Search for the cell housing the specified text and yield its (x, y) center coordinate. 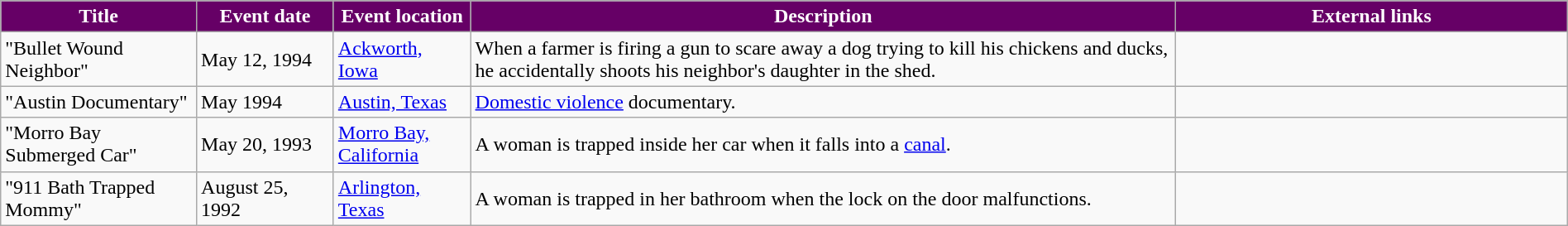
August 25, 1992 (265, 199)
"Morro Bay Submerged Car" (99, 144)
External links (1372, 17)
May 1994 (265, 102)
Austin, Texas (402, 102)
May 20, 1993 (265, 144)
Domestic violence documentary. (824, 102)
Event date (265, 17)
When a farmer is firing a gun to scare away a dog trying to kill his chickens and ducks, he accidentally shoots his neighbor's daughter in the shed. (824, 60)
Title (99, 17)
A woman is trapped inside her car when it falls into a canal. (824, 144)
Description (824, 17)
"Bullet Wound Neighbor" (99, 60)
"Austin Documentary" (99, 102)
Event location (402, 17)
Morro Bay, California (402, 144)
May 12, 1994 (265, 60)
Ackworth, Iowa (402, 60)
A woman is trapped in her bathroom when the lock on the door malfunctions. (824, 199)
"911 Bath Trapped Mommy" (99, 199)
Arlington, Texas (402, 199)
